Locate the cell with the specified text and output its (X, Y) center coordinate. 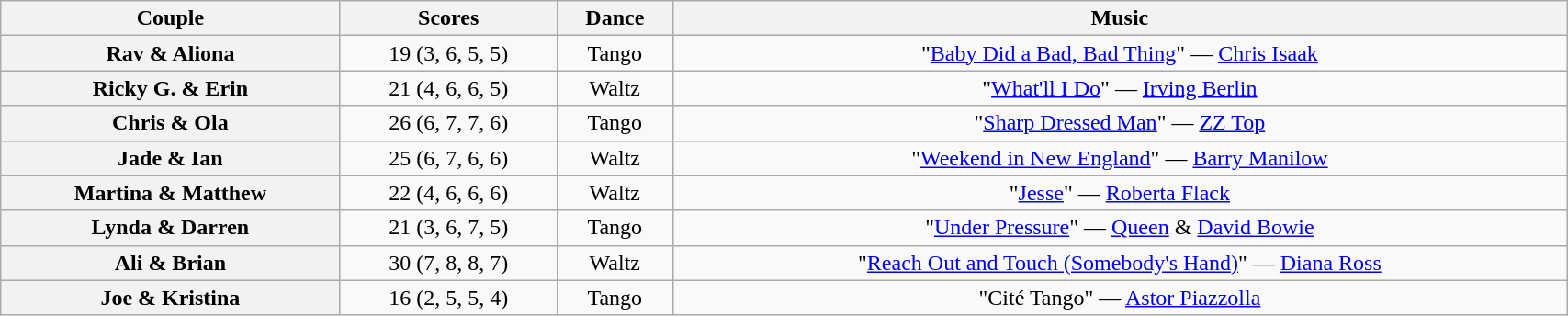
19 (3, 6, 5, 5) (448, 53)
Dance (615, 18)
"Under Pressure" — Queen & David Bowie (1119, 228)
Couple (171, 18)
Ali & Brian (171, 263)
30 (7, 8, 8, 7) (448, 263)
22 (4, 6, 6, 6) (448, 193)
26 (6, 7, 7, 6) (448, 123)
21 (4, 6, 6, 5) (448, 88)
"Baby Did a Bad, Bad Thing" — Chris Isaak (1119, 53)
Chris & Ola (171, 123)
"Weekend in New England" — Barry Manilow (1119, 158)
Music (1119, 18)
16 (2, 5, 5, 4) (448, 298)
Rav & Aliona (171, 53)
"Cité Tango" — Astor Piazzolla (1119, 298)
"What'll I Do" — Irving Berlin (1119, 88)
Jade & Ian (171, 158)
Ricky G. & Erin (171, 88)
"Reach Out and Touch (Somebody's Hand)" — Diana Ross (1119, 263)
Lynda & Darren (171, 228)
"Sharp Dressed Man" — ZZ Top (1119, 123)
Joe & Kristina (171, 298)
"Jesse" — Roberta Flack (1119, 193)
Scores (448, 18)
25 (6, 7, 6, 6) (448, 158)
21 (3, 6, 7, 5) (448, 228)
Martina & Matthew (171, 193)
